Output the (x, y) coordinate of the center of the cell containing the given text.  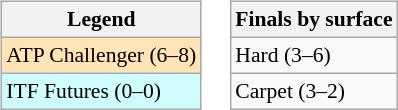
ITF Futures (0–0) (101, 91)
ATP Challenger (6–8) (101, 55)
Finals by surface (314, 20)
Hard (3–6) (314, 55)
Carpet (3–2) (314, 91)
Legend (101, 20)
